Return [X, Y] of the center of cell containing provided text 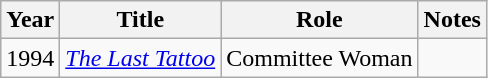
Committee Woman [320, 58]
1994 [30, 58]
Role [320, 20]
Notes [452, 20]
Year [30, 20]
Title [140, 20]
The Last Tattoo [140, 58]
